From the cell containing the given text, extract its center point as (x, y) coordinate. 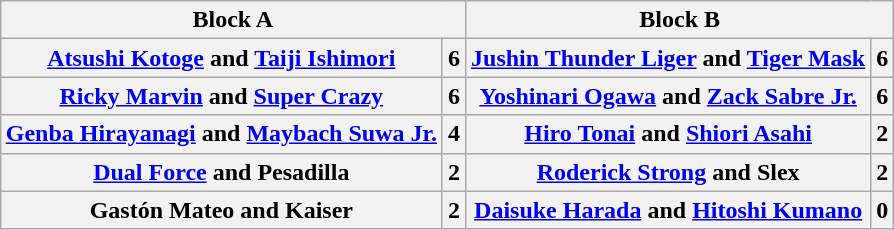
Yoshinari Ogawa and Zack Sabre Jr. (668, 96)
Atsushi Kotoge and Taiji Ishimori (221, 58)
Block A (232, 20)
Dual Force and Pesadilla (221, 172)
Hiro Tonai and Shiori Asahi (668, 134)
Ricky Marvin and Super Crazy (221, 96)
Jushin Thunder Liger and Tiger Mask (668, 58)
Genba Hirayanagi and Maybach Suwa Jr. (221, 134)
Daisuke Harada and Hitoshi Kumano (668, 210)
Roderick Strong and Slex (668, 172)
Block B (680, 20)
Gastón Mateo and Kaiser (221, 210)
4 (454, 134)
0 (882, 210)
